Search for the cell housing the specified text and yield its [X, Y] center coordinate. 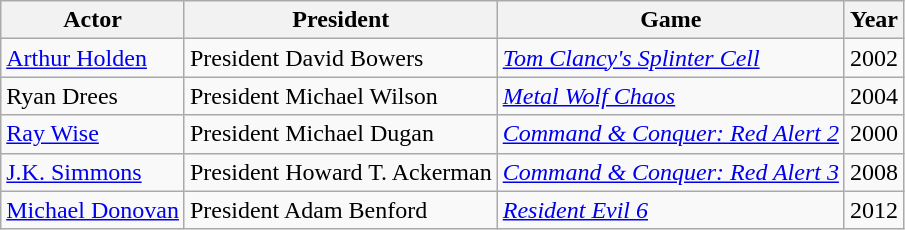
2012 [874, 210]
Resident Evil 6 [670, 210]
Command & Conquer: Red Alert 3 [670, 172]
President Howard T. Ackerman [340, 172]
Actor [93, 20]
Ryan Drees [93, 96]
Tom Clancy's Splinter Cell [670, 58]
Arthur Holden [93, 58]
J.K. Simmons [93, 172]
President David Bowers [340, 58]
2000 [874, 134]
Metal Wolf Chaos [670, 96]
Ray Wise [93, 134]
2004 [874, 96]
Command & Conquer: Red Alert 2 [670, 134]
President Michael Wilson [340, 96]
Game [670, 20]
President Michael Dugan [340, 134]
Year [874, 20]
2002 [874, 58]
2008 [874, 172]
Michael Donovan [93, 210]
President [340, 20]
President Adam Benford [340, 210]
